From the cell containing the given text, extract its center point as (x, y) coordinate. 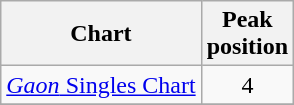
4 (247, 85)
Gaon Singles Chart (101, 85)
Chart (101, 34)
Peakposition (247, 34)
